Find where the given text appears and provide that cell's center as [x, y] coordinate. 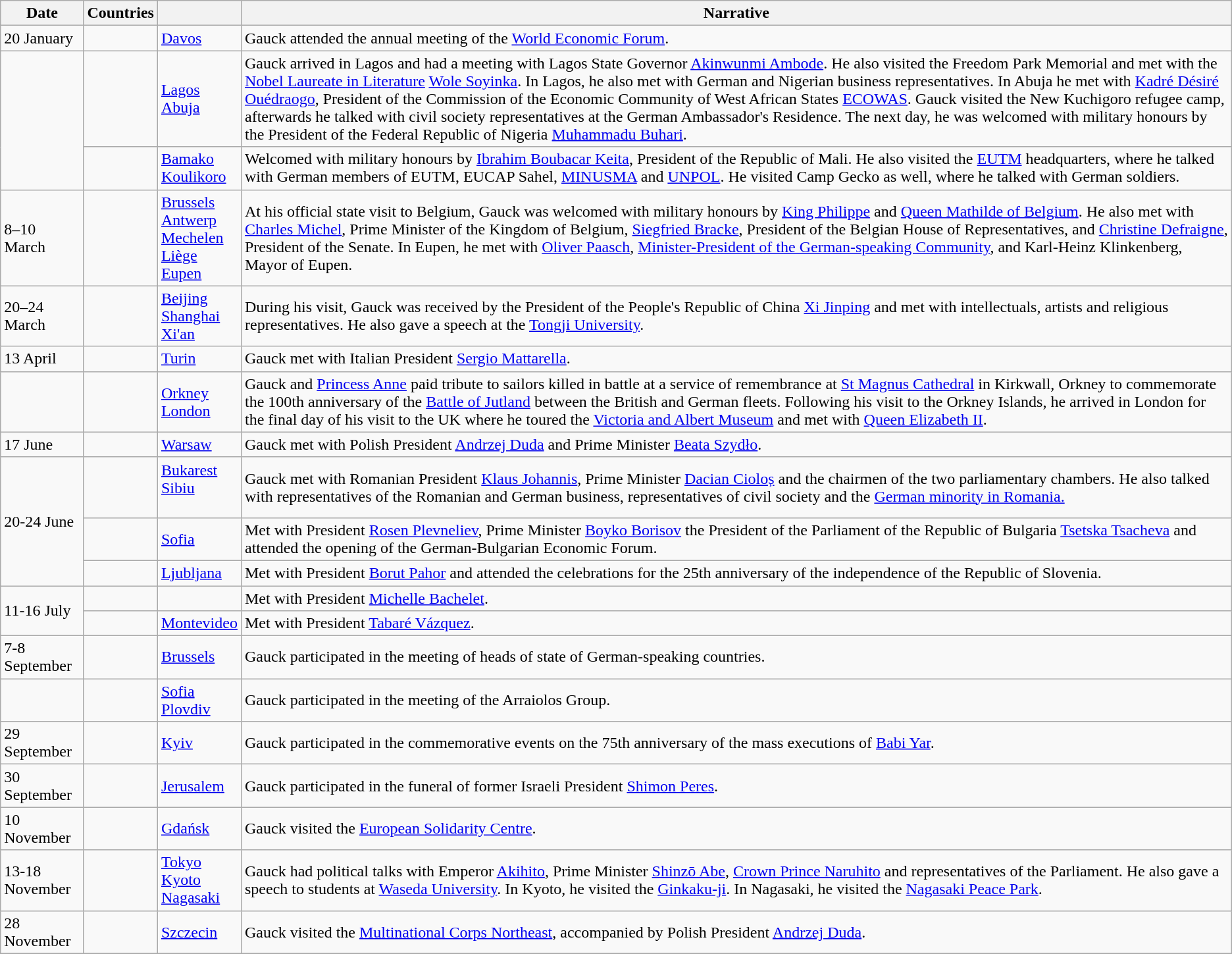
Brussels [199, 657]
TokyoKyotoNagasaki [199, 880]
Kyiv [199, 743]
7-8 September [42, 657]
Met with President Michelle Bachelet. [736, 598]
BukarestSibiu [199, 487]
13 April [42, 359]
8–10 March [42, 238]
Date [42, 13]
Gauck participated in the commemorative events on the 75th anniversary of the mass executions of Babi Yar. [736, 743]
Sofia [199, 539]
Gauck visited the Multinational Corps Northeast, accompanied by Polish President Andrzej Duda. [736, 932]
20-24 June [42, 521]
BrusselsAntwerpMechelenLiègeEupen [199, 238]
Montevideo [199, 623]
10 November [42, 828]
Gauck attended the annual meeting of the World Economic Forum. [736, 38]
Gauck participated in the meeting of the Arraiolos Group. [736, 701]
Warsaw [199, 444]
LagosAbuja [199, 99]
20–24 March [42, 316]
Szczecin [199, 932]
Gauck met with Polish President Andrzej Duda and Prime Minister Beata Szydło. [736, 444]
Gdańsk [199, 828]
SofiaPlovdiv [199, 701]
Jerusalem [199, 786]
20 January [42, 38]
Turin [199, 359]
Gauck visited the European Solidarity Centre. [736, 828]
11-16 July [42, 611]
29 September [42, 743]
30 September [42, 786]
17 June [42, 444]
Met with President Borut Pahor and attended the celebrations for the 25th anniversary of the independence of the Republic of Slovenia. [736, 573]
Davos [199, 38]
Gauck participated in the meeting of heads of state of German-speaking countries. [736, 657]
Met with President Tabaré Vázquez. [736, 623]
Narrative [736, 13]
Gauck met with Italian President Sergio Mattarella. [736, 359]
BeijingShanghaiXi'an [199, 316]
Countries [120, 13]
Ljubljana [199, 573]
BamakoKoulikoro [199, 169]
OrkneyLondon [199, 402]
13-18 November [42, 880]
28 November [42, 932]
Gauck participated in the funeral of former Israeli President Shimon Peres. [736, 786]
